Return the [x, y] coordinate for the center point of the cell that contains the specified text.  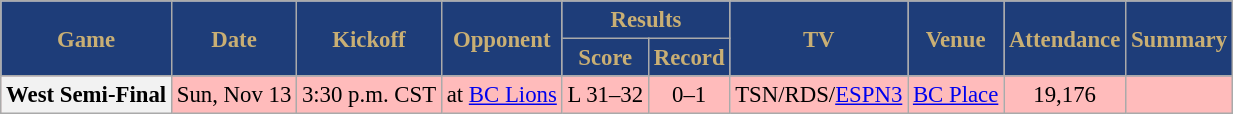
at BC Lions [502, 95]
Venue [956, 38]
0–1 [688, 95]
Opponent [502, 38]
Record [688, 58]
Attendance [1065, 38]
3:30 p.m. CST [370, 95]
19,176 [1065, 95]
BC Place [956, 95]
Summary [1180, 38]
Sun, Nov 13 [234, 95]
Game [86, 38]
Score [605, 58]
Date [234, 38]
TV [819, 38]
TSN/RDS/ESPN3 [819, 95]
West Semi-Final [86, 95]
Kickoff [370, 38]
Results [646, 20]
L 31–32 [605, 95]
